For the text-containing cell, return its midpoint in (x, y) coordinate format. 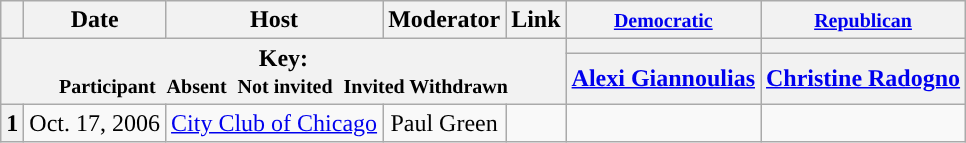
Paul Green (444, 123)
1 (12, 123)
City Club of Chicago (274, 123)
Host (274, 20)
Link (536, 20)
Republican (862, 20)
Alexi Giannoulias (663, 78)
Date (95, 20)
Christine Radogno (862, 78)
Oct. 17, 2006 (95, 123)
Moderator (444, 20)
Key: Participant Absent Not invited Invited Withdrawn (284, 72)
Democratic (663, 20)
